Find where the given text appears and provide that cell's center as (x, y) coordinate. 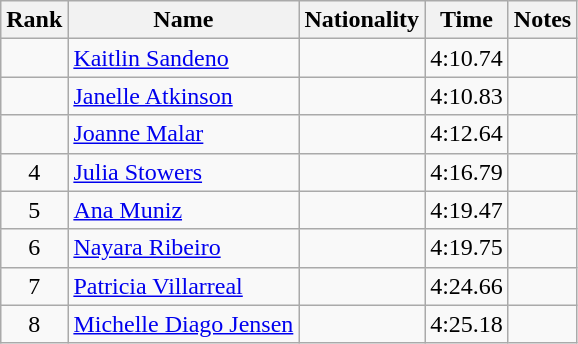
Kaitlin Sandeno (184, 58)
4:19.47 (467, 210)
4 (34, 172)
Joanne Malar (184, 134)
4:12.64 (467, 134)
8 (34, 324)
4:25.18 (467, 324)
Julia Stowers (184, 172)
Ana Muniz (184, 210)
Nationality (362, 20)
Michelle Diago Jensen (184, 324)
Patricia Villarreal (184, 286)
Nayara Ribeiro (184, 248)
4:24.66 (467, 286)
Name (184, 20)
5 (34, 210)
7 (34, 286)
Rank (34, 20)
6 (34, 248)
Time (467, 20)
4:10.74 (467, 58)
Janelle Atkinson (184, 96)
Notes (542, 20)
4:19.75 (467, 248)
4:10.83 (467, 96)
4:16.79 (467, 172)
